Output the [x, y] coordinate of the center of the cell containing the given text.  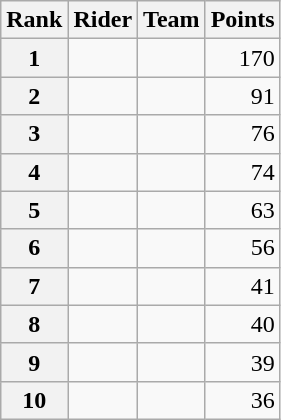
2 [34, 96]
40 [242, 324]
74 [242, 172]
56 [242, 248]
Rider [103, 20]
3 [34, 134]
91 [242, 96]
9 [34, 362]
8 [34, 324]
7 [34, 286]
5 [34, 210]
63 [242, 210]
76 [242, 134]
39 [242, 362]
41 [242, 286]
Team [172, 20]
4 [34, 172]
1 [34, 58]
170 [242, 58]
6 [34, 248]
10 [34, 400]
36 [242, 400]
Points [242, 20]
Rank [34, 20]
